Provide the [x, y] coordinate of the cell's center where the given text is located.  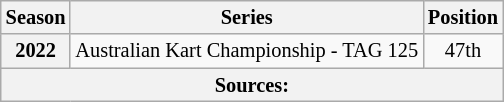
Australian Kart Championship - TAG 125 [246, 51]
Season [36, 17]
2022 [36, 51]
47th [463, 51]
Series [246, 17]
Sources: [252, 85]
Position [463, 17]
